Identify which cell holds the provided text, then report its [x, y] central coordinate. 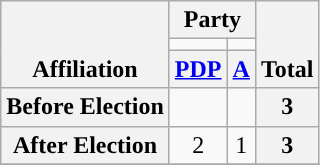
2 [198, 145]
After Election [86, 145]
1 [241, 145]
Affiliation [86, 44]
Total [287, 44]
PDP [198, 69]
Party [212, 20]
A [241, 69]
Before Election [86, 107]
